Search for the cell housing the specified text and yield its (x, y) center coordinate. 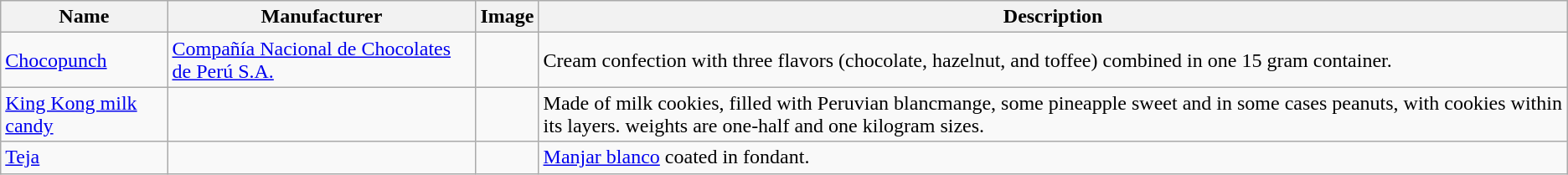
Manufacturer (322, 17)
Manjar blanco coated in fondant. (1053, 157)
Name (84, 17)
Compañía Nacional de Chocolates de Perú S.A. (322, 60)
Description (1053, 17)
Cream confection with three flavors (chocolate, hazelnut, and toffee) combined in one 15 gram container. (1053, 60)
Chocopunch (84, 60)
Image (508, 17)
Teja (84, 157)
King Kong milk candy (84, 114)
